Scan for the cell matching the given text and deliver its (x, y) coordinate at center. 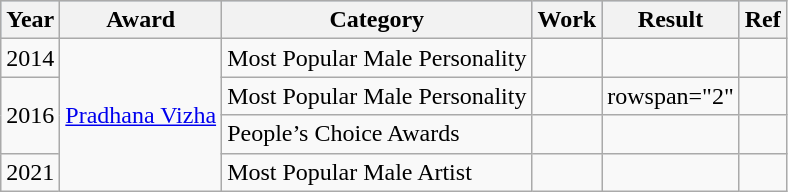
rowspan="2" (671, 96)
2014 (30, 58)
Year (30, 20)
2016 (30, 115)
Result (671, 20)
Most Popular Male Artist (377, 172)
Work (567, 20)
Award (141, 20)
Category (377, 20)
Pradhana Vizha (141, 115)
Ref (762, 20)
2021 (30, 172)
People’s Choice Awards (377, 134)
